Return [x, y] of the center of cell containing provided text 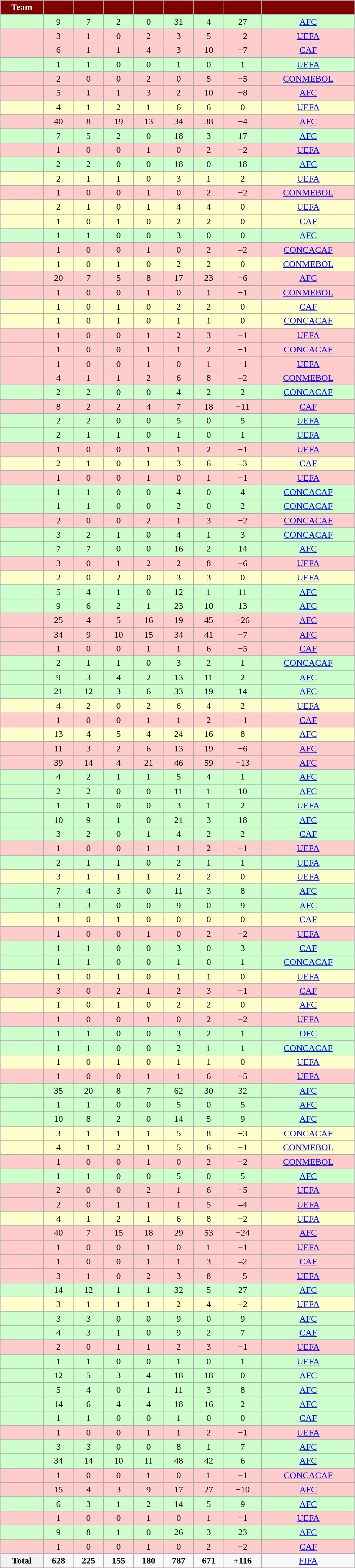
–4 [243, 1204]
41 [209, 635]
OFC [309, 1033]
–3 [243, 464]
31 [179, 22]
−11 [243, 406]
671 [209, 1561]
45 [209, 620]
FIFA [309, 1561]
−24 [243, 1233]
24 [179, 734]
225 [88, 1561]
25 [58, 620]
59 [209, 763]
787 [179, 1561]
Team [22, 7]
46 [179, 763]
42 [209, 1461]
53 [209, 1233]
–5 [243, 1276]
+116 [243, 1561]
39 [58, 763]
29 [179, 1233]
−4 [243, 121]
−10 [243, 1489]
180 [149, 1561]
−8 [243, 93]
−3 [243, 1133]
Total [22, 1561]
35 [58, 1091]
38 [209, 121]
30 [209, 1091]
−26 [243, 620]
26 [179, 1532]
155 [118, 1561]
−13 [243, 763]
33 [179, 692]
62 [179, 1091]
628 [58, 1561]
48 [179, 1461]
